Return [x, y] of the center of cell containing provided text 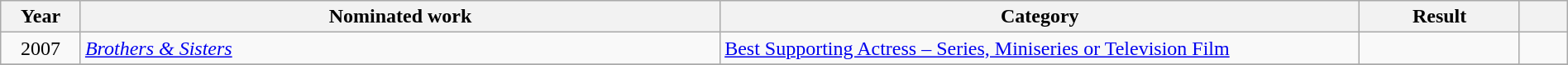
Brothers & Sisters [400, 48]
2007 [41, 48]
Result [1439, 17]
Nominated work [400, 17]
Best Supporting Actress – Series, Miniseries or Television Film [1040, 48]
Category [1040, 17]
Year [41, 17]
